Return the (X, Y) coordinate for the center point of the cell that contains the specified text.  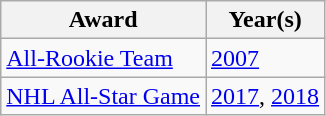
2017, 2018 (266, 96)
Year(s) (266, 20)
NHL All-Star Game (104, 96)
All-Rookie Team (104, 58)
Award (104, 20)
2007 (266, 58)
